Search for the cell housing the specified text and yield its (X, Y) center coordinate. 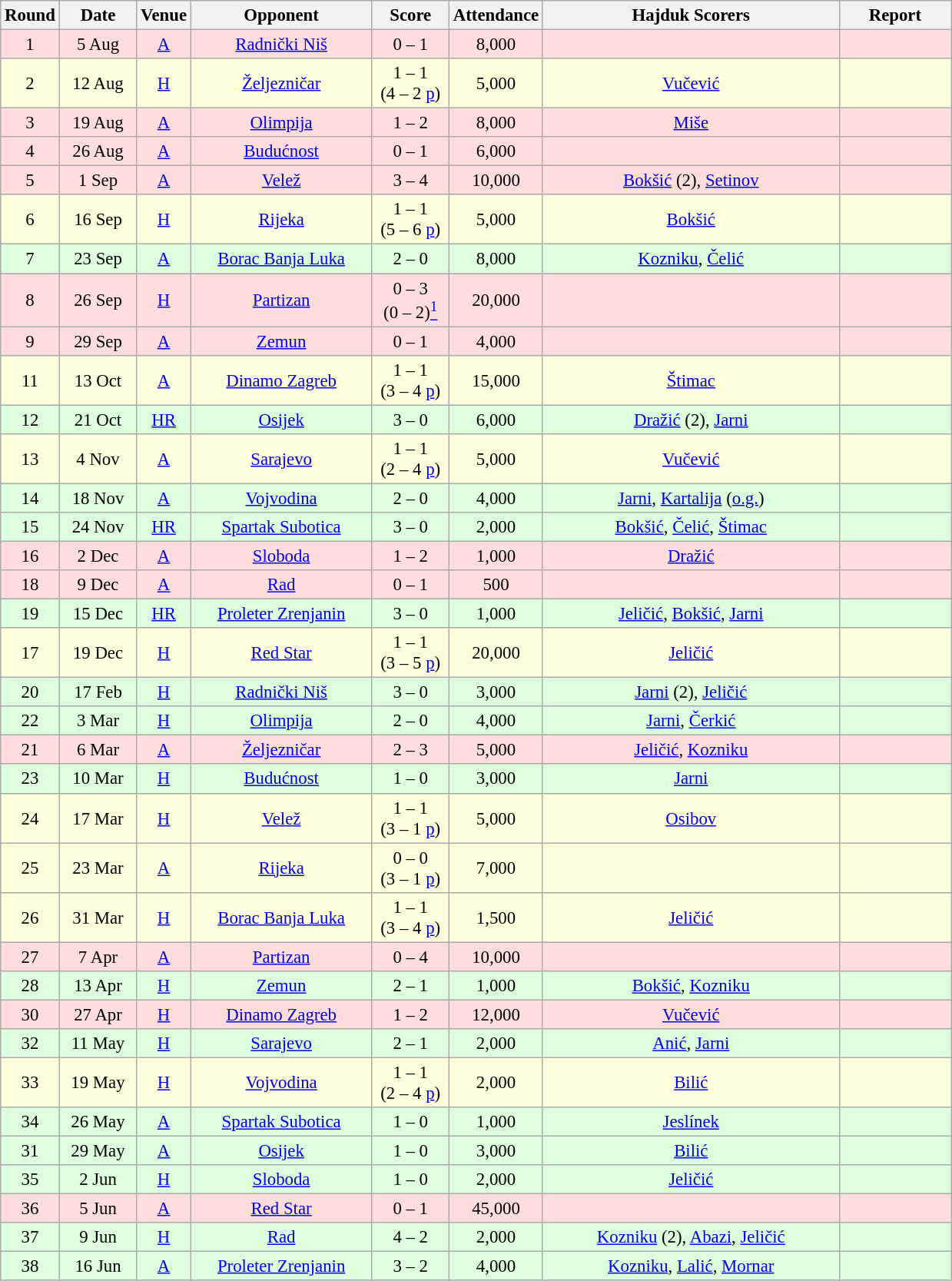
4 (30, 151)
Dražić (691, 556)
27 Apr (98, 1014)
35 (30, 1180)
Jarni (2), Jeličić (691, 692)
13 Oct (98, 380)
Attendance (496, 15)
10 Mar (98, 779)
3 – 2 (410, 1266)
Jarni (691, 779)
Jeličić, Bokšić, Jarni (691, 614)
16 (30, 556)
38 (30, 1266)
Jeličić, Kozniku (691, 750)
Kozniku (2), Abazi, Jeličić (691, 1237)
4 – 2 (410, 1237)
Hajduk Scorers (691, 15)
1 – 1(3 – 5 p) (410, 653)
5 Jun (98, 1209)
26 Sep (98, 300)
Date (98, 15)
Kozniku, Čelić (691, 259)
Jarni, Čerkić (691, 721)
26 May (98, 1122)
34 (30, 1122)
13 (30, 460)
7 Apr (98, 957)
Report (895, 15)
19 May (98, 1082)
30 (30, 1014)
14 (30, 498)
6 Mar (98, 750)
0 – 3(0 – 2)1 (410, 300)
Bokšić, Kozniku (691, 986)
Dražić (2), Jarni (691, 420)
3 (30, 123)
23 (30, 779)
2 (30, 83)
1 – 1(5 – 6 p) (410, 220)
11 May (98, 1044)
500 (496, 585)
27 (30, 957)
25 (30, 868)
18 Nov (98, 498)
2 – 3 (410, 750)
Round (30, 15)
21 Oct (98, 420)
24 Nov (98, 527)
1,500 (496, 918)
9 Dec (98, 585)
15,000 (496, 380)
12 (30, 420)
24 (30, 818)
16 Jun (98, 1266)
Bokšić (691, 220)
9 (30, 341)
45,000 (496, 1209)
19 Aug (98, 123)
15 Dec (98, 614)
9 Jun (98, 1237)
29 Sep (98, 341)
15 (30, 527)
Osibov (691, 818)
31 Mar (98, 918)
20 (30, 692)
Bokšić (2), Setinov (691, 181)
8 (30, 300)
37 (30, 1237)
Venue (164, 15)
17 Feb (98, 692)
Score (410, 15)
12,000 (496, 1014)
Jarni, Kartalija (o.g.) (691, 498)
12 Aug (98, 83)
17 (30, 653)
22 (30, 721)
1 – 1(4 – 2 p) (410, 83)
23 Mar (98, 868)
1 – 1(3 – 1 p) (410, 818)
26 (30, 918)
11 (30, 380)
29 May (98, 1151)
Opponent (281, 15)
21 (30, 750)
26 Aug (98, 151)
36 (30, 1209)
17 Mar (98, 818)
3 Mar (98, 721)
16 Sep (98, 220)
0 – 4 (410, 957)
6 (30, 220)
Bokšić, Čelić, Štimac (691, 527)
19 (30, 614)
3 – 4 (410, 181)
2 Dec (98, 556)
7,000 (496, 868)
Miše (691, 123)
4 Nov (98, 460)
Anić, Jarni (691, 1044)
13 Apr (98, 986)
0 – 0(3 – 1 p) (410, 868)
1 Sep (98, 181)
Kozniku, Lalić, Mornar (691, 1266)
28 (30, 986)
18 (30, 585)
32 (30, 1044)
23 Sep (98, 259)
5 (30, 181)
Štimac (691, 380)
19 Dec (98, 653)
31 (30, 1151)
33 (30, 1082)
Jeslínek (691, 1122)
5 Aug (98, 45)
1 (30, 45)
2 Jun (98, 1180)
7 (30, 259)
